Capture the cell that displays the provided text and extract its (X, Y) central coordinate. 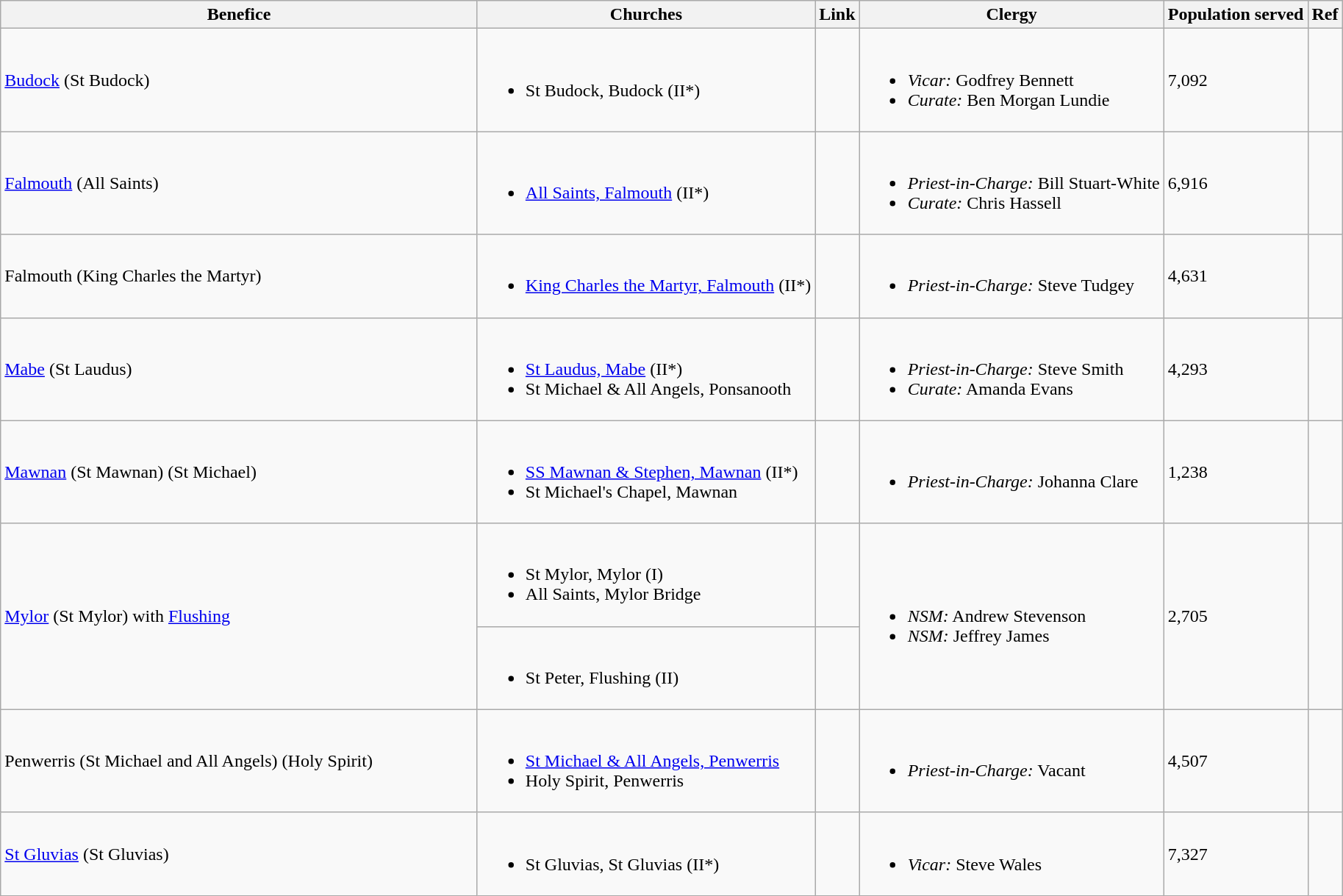
St Michael & All Angels, PenwerrisHoly Spirit, Penwerris (645, 761)
All Saints, Falmouth (II*) (645, 183)
Ref (1325, 15)
St Laudus, Mabe (II*)St Michael & All Angels, Ponsanooth (645, 369)
Priest-in-Charge: Steve Tudgey (1011, 276)
2,705 (1236, 616)
Priest-in-Charge: Johanna Clare (1011, 472)
Falmouth (King Charles the Martyr) (240, 276)
King Charles the Martyr, Falmouth (II*) (645, 276)
St Gluvias, St Gluvias (II*) (645, 854)
Penwerris (St Michael and All Angels) (Holy Spirit) (240, 761)
Budock (St Budock) (240, 80)
Link (837, 15)
7,327 (1236, 854)
Priest-in-Charge: Steve SmithCurate: Amanda Evans (1011, 369)
SS Mawnan & Stephen, Mawnan (II*)St Michael's Chapel, Mawnan (645, 472)
4,293 (1236, 369)
NSM: Andrew StevensonNSM: Jeffrey James (1011, 616)
Population served (1236, 15)
6,916 (1236, 183)
St Peter, Flushing (II) (645, 667)
Mabe (St Laudus) (240, 369)
Clergy (1011, 15)
St Gluvias (St Gluvias) (240, 854)
Churches (645, 15)
Falmouth (All Saints) (240, 183)
Mawnan (St Mawnan) (St Michael) (240, 472)
St Budock, Budock (II*) (645, 80)
4,631 (1236, 276)
4,507 (1236, 761)
7,092 (1236, 80)
1,238 (1236, 472)
Benefice (240, 15)
Priest-in-Charge: Vacant (1011, 761)
Vicar: Godfrey BennettCurate: Ben Morgan Lundie (1011, 80)
Vicar: Steve Wales (1011, 854)
St Mylor, Mylor (I)All Saints, Mylor Bridge (645, 575)
Mylor (St Mylor) with Flushing (240, 616)
Priest-in-Charge: Bill Stuart-WhiteCurate: Chris Hassell (1011, 183)
